Return the [x, y] coordinate for the center point of the cell that contains the specified text.  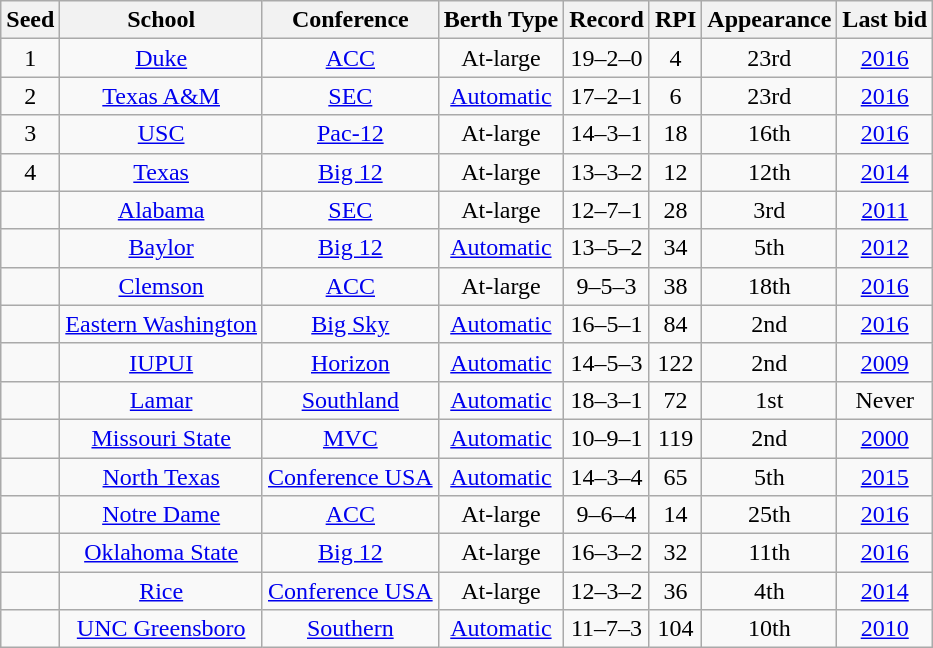
Eastern Washington [162, 324]
UNC Greensboro [162, 629]
18–3–1 [607, 400]
12–3–2 [607, 591]
84 [675, 324]
RPI [675, 20]
Missouri State [162, 438]
2000 [885, 438]
14–3–1 [607, 134]
18th [770, 286]
16–3–2 [607, 553]
10–9–1 [607, 438]
2011 [885, 210]
13–5–2 [607, 248]
IUPUI [162, 362]
2 [30, 96]
12th [770, 172]
36 [675, 591]
17–2–1 [607, 96]
Seed [30, 20]
2015 [885, 477]
104 [675, 629]
14–3–4 [607, 477]
3 [30, 134]
Rice [162, 591]
119 [675, 438]
34 [675, 248]
Duke [162, 58]
122 [675, 362]
13–3–2 [607, 172]
Southland [350, 400]
12–7–1 [607, 210]
Texas A&M [162, 96]
3rd [770, 210]
28 [675, 210]
Lamar [162, 400]
12 [675, 172]
Alabama [162, 210]
Last bid [885, 20]
Conference [350, 20]
2010 [885, 629]
18 [675, 134]
9–6–4 [607, 515]
School [162, 20]
14 [675, 515]
72 [675, 400]
16–5–1 [607, 324]
11–7–3 [607, 629]
32 [675, 553]
19–2–0 [607, 58]
9–5–3 [607, 286]
4th [770, 591]
2009 [885, 362]
38 [675, 286]
Appearance [770, 20]
Pac-12 [350, 134]
Baylor [162, 248]
USC [162, 134]
Texas [162, 172]
Record [607, 20]
Southern [350, 629]
MVC [350, 438]
65 [675, 477]
Clemson [162, 286]
Berth Type [501, 20]
Never [885, 400]
1 [30, 58]
2012 [885, 248]
Horizon [350, 362]
North Texas [162, 477]
16th [770, 134]
Notre Dame [162, 515]
6 [675, 96]
Big Sky [350, 324]
11th [770, 553]
Oklahoma State [162, 553]
1st [770, 400]
25th [770, 515]
14–5–3 [607, 362]
10th [770, 629]
